Determine the (x, y) coordinate at the center of the cell enclosing the given text.  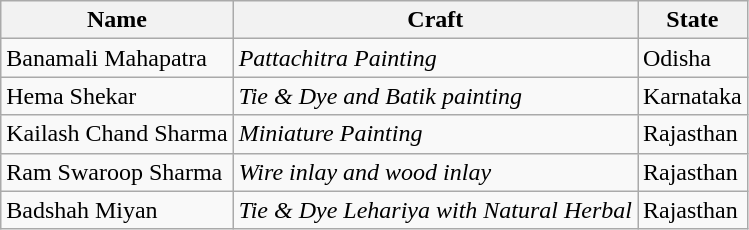
Miniature Painting (435, 134)
Tie & Dye and Batik painting (435, 96)
Odisha (693, 58)
State (693, 20)
Ram Swaroop Sharma (117, 172)
Hema Shekar (117, 96)
Tie & Dye Lehariya with Natural Herbal (435, 210)
Name (117, 20)
Craft (435, 20)
Badshah Miyan (117, 210)
Kailash Chand Sharma (117, 134)
Karnataka (693, 96)
Banamali Mahapatra (117, 58)
Wire inlay and wood inlay (435, 172)
Pattachitra Painting (435, 58)
